Find where the given text appears and provide that cell's center as [x, y] coordinate. 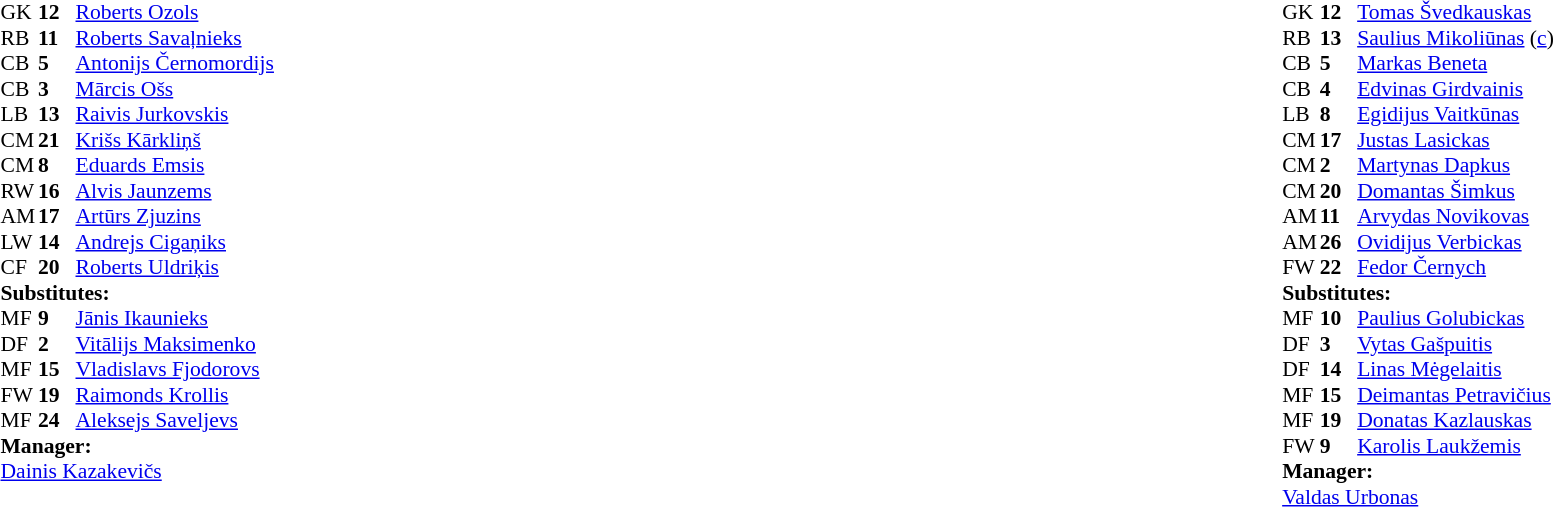
Raimonds Krollis [175, 395]
22 [1339, 267]
4 [1339, 89]
Vitālijs Maksimenko [175, 344]
Dainis Kazakevičs [136, 471]
Jānis Ikaunieks [175, 319]
10 [1339, 319]
Andrejs Cigaņiks [175, 242]
Antonijs Černomordijs [175, 63]
16 [57, 191]
Artūrs Zjuzins [175, 217]
CF [19, 267]
Manager: [136, 446]
Mārcis Ošs [175, 89]
21 [57, 140]
Roberts Ozols [175, 13]
Aleksejs Saveljevs [175, 421]
26 [1339, 242]
Vladislavs Fjodorovs [175, 369]
Raivis Jurkovskis [175, 115]
24 [57, 421]
Roberts Savaļnieks [175, 38]
Krišs Kārkliņš [175, 140]
Substitutes: [136, 293]
RW [19, 191]
Alvis Jaunzems [175, 191]
Eduards Emsis [175, 165]
LW [19, 242]
Roberts Uldriķis [175, 267]
